Find where the given text appears and provide that cell's center as (X, Y) coordinate. 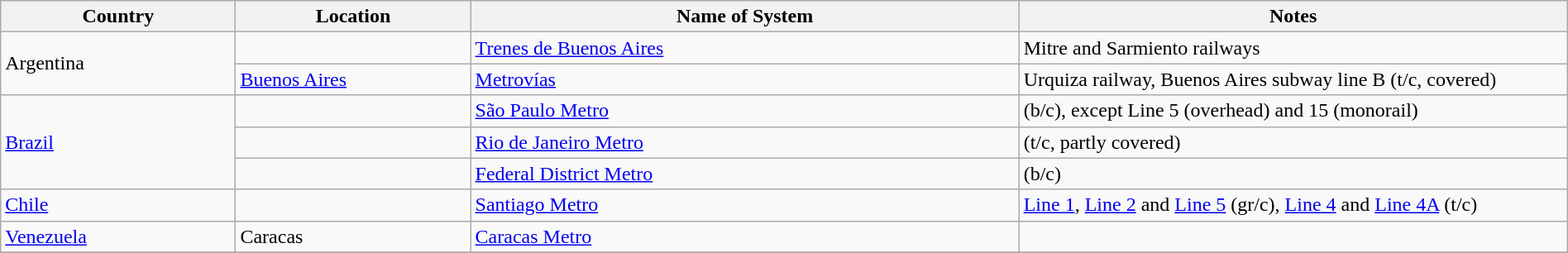
Trenes de Buenos Aires (744, 48)
Brazil (118, 142)
(b/c) (1293, 174)
Buenos Aires (353, 79)
Santiago Metro (744, 205)
Chile (118, 205)
(b/c), except Line 5 (overhead) and 15 (monorail) (1293, 111)
Country (118, 17)
São Paulo Metro (744, 111)
Rio de Janeiro Metro (744, 142)
Caracas (353, 236)
Mitre and Sarmiento railways (1293, 48)
Federal District Metro (744, 174)
Metrovías (744, 79)
Argentina (118, 64)
Name of System (744, 17)
Venezuela (118, 236)
Urquiza railway, Buenos Aires subway line B (t/c, covered) (1293, 79)
Line 1, Line 2 and Line 5 (gr/c), Line 4 and Line 4A (t/c) (1293, 205)
Location (353, 17)
(t/c, partly covered) (1293, 142)
Notes (1293, 17)
Caracas Metro (744, 236)
